From the cell containing the given text, extract its center point as (x, y) coordinate. 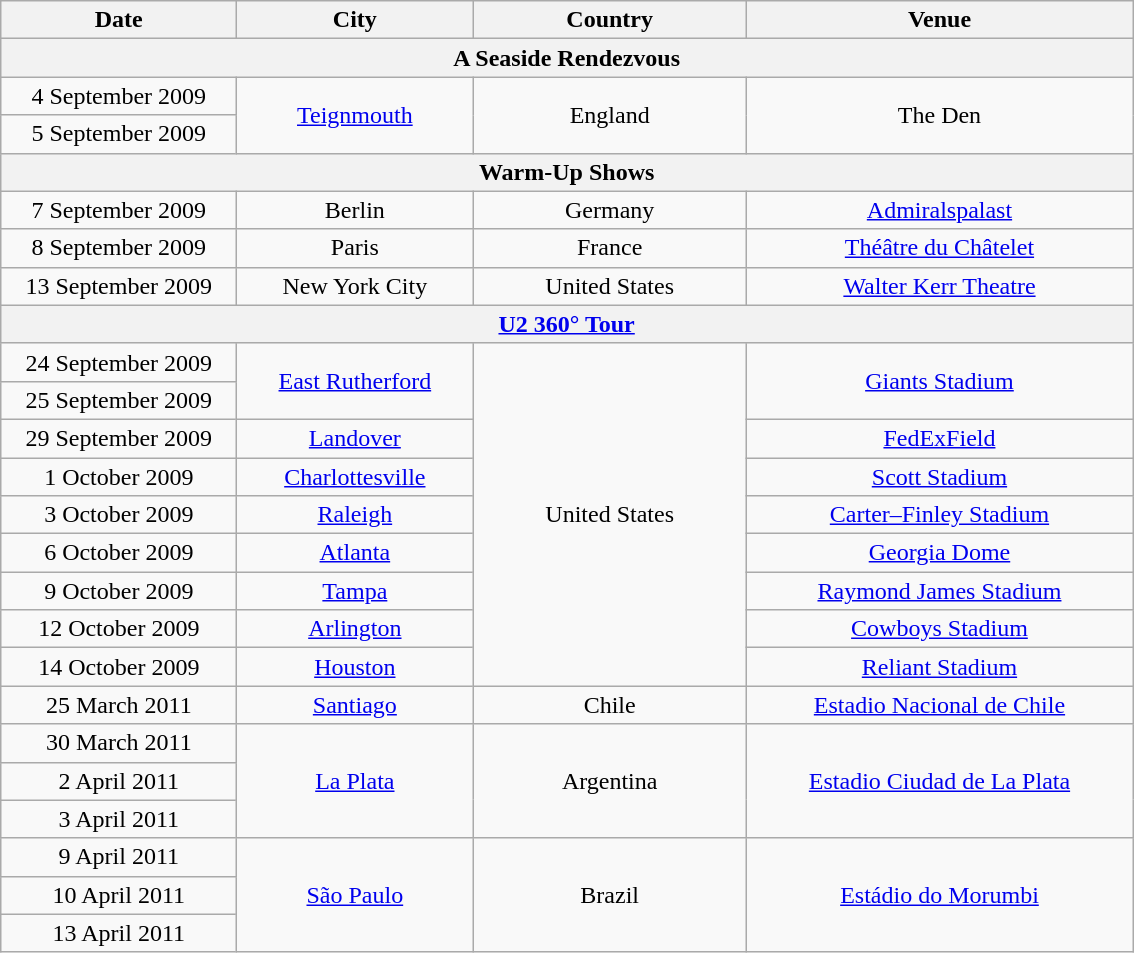
14 October 2009 (119, 667)
6 October 2009 (119, 553)
Chile (610, 705)
Cowboys Stadium (939, 629)
The Den (939, 115)
Germany (610, 210)
Reliant Stadium (939, 667)
FedExField (939, 438)
Estadio Ciudad de La Plata (939, 781)
Houston (355, 667)
Estadio Nacional de Chile (939, 705)
25 March 2011 (119, 705)
Scott Stadium (939, 477)
Landover (355, 438)
Santiago (355, 705)
24 September 2009 (119, 362)
Carter–Finley Stadium (939, 515)
12 October 2009 (119, 629)
Théâtre du Châtelet (939, 248)
2 April 2011 (119, 781)
5 September 2009 (119, 134)
Atlanta (355, 553)
29 September 2009 (119, 438)
13 September 2009 (119, 286)
13 April 2011 (119, 933)
7 September 2009 (119, 210)
France (610, 248)
Giants Stadium (939, 381)
New York City (355, 286)
Brazil (610, 895)
Paris (355, 248)
Charlottesville (355, 477)
Berlin (355, 210)
Admiralspalast (939, 210)
Date (119, 20)
Argentina (610, 781)
3 April 2011 (119, 819)
4 September 2009 (119, 96)
Estádio do Morumbi (939, 895)
Tampa (355, 591)
Raymond James Stadium (939, 591)
30 March 2011 (119, 743)
A Seaside Rendezvous (567, 58)
East Rutherford (355, 381)
9 October 2009 (119, 591)
Teignmouth (355, 115)
Arlington (355, 629)
Walter Kerr Theatre (939, 286)
Country (610, 20)
1 October 2009 (119, 477)
Georgia Dome (939, 553)
Warm-Up Shows (567, 172)
São Paulo (355, 895)
25 September 2009 (119, 400)
City (355, 20)
Raleigh (355, 515)
9 April 2011 (119, 857)
U2 360° Tour (567, 324)
3 October 2009 (119, 515)
8 September 2009 (119, 248)
La Plata (355, 781)
Venue (939, 20)
10 April 2011 (119, 895)
England (610, 115)
